Detect which cell encompasses the target text, then output its [x, y] center coordinate. 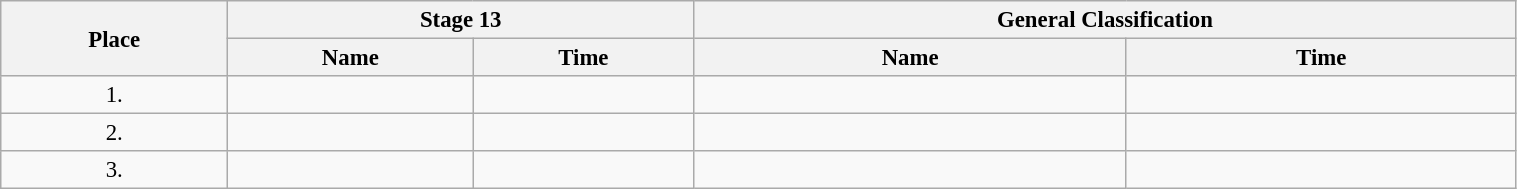
1. [114, 95]
Place [114, 38]
Stage 13 [461, 20]
General Classification [1105, 20]
2. [114, 133]
3. [114, 170]
